Provide the [x, y] coordinate of the cell's center where the given text is located.  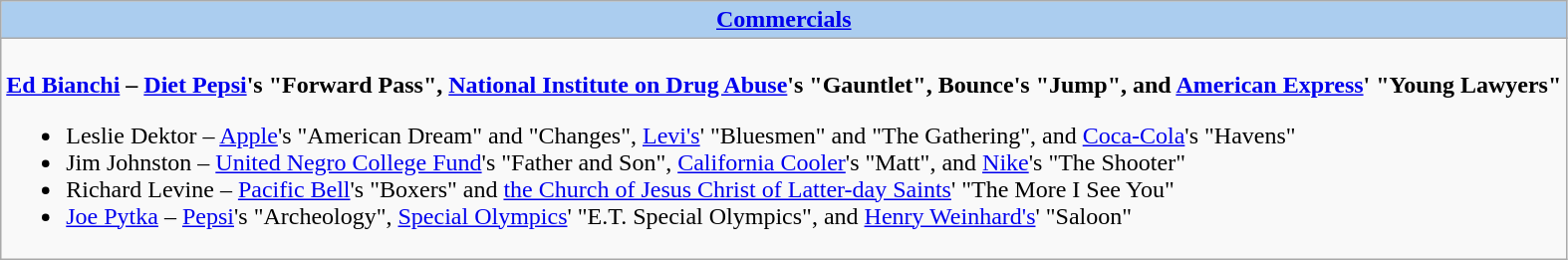
Commercials [784, 20]
